Provide the [x, y] coordinate of the cell's center where the given text is located.  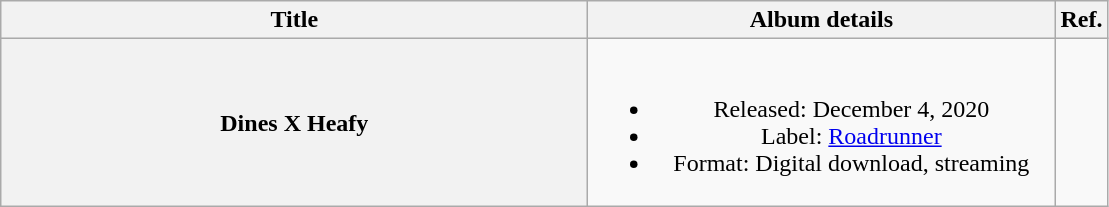
Dines X Heafy [294, 122]
Title [294, 20]
Album details [822, 20]
Ref. [1082, 20]
Released: December 4, 2020Label: RoadrunnerFormat: Digital download, streaming [822, 122]
